Identify which cell holds the provided text, then report its (x, y) central coordinate. 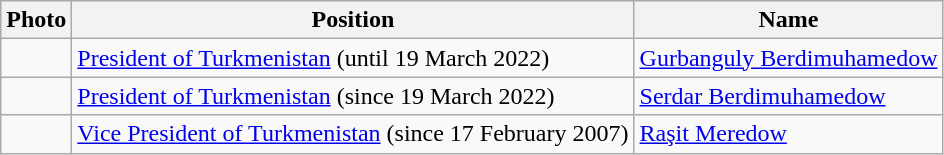
President of Turkmenistan (until 19 March 2022) (353, 58)
Position (353, 20)
Photo (36, 20)
Serdar Berdimuhamedow (788, 96)
Raşit Meredow (788, 134)
Gurbanguly Berdimuhamedow (788, 58)
President of Turkmenistan (since 19 March 2022) (353, 96)
Vice President of Turkmenistan (since 17 February 2007) (353, 134)
Name (788, 20)
